Output the [x, y] coordinate of the center of the cell containing the given text.  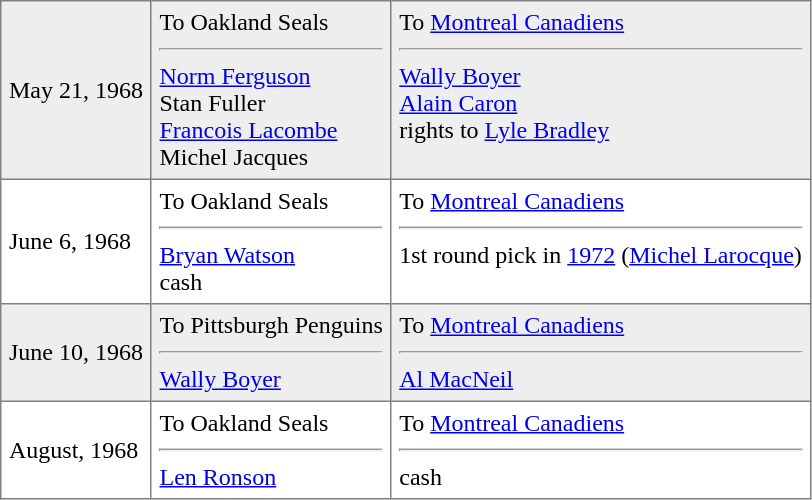
June 6, 1968 [76, 241]
To Montreal Canadiens cash [600, 450]
To Montreal Canadiens Wally BoyerAlain Caronrights to Lyle Bradley [600, 90]
June 10, 1968 [76, 353]
August, 1968 [76, 450]
To Oakland Seals Norm FergusonStan FullerFrancois LacombeMichel Jacques [271, 90]
To Oakland Seals Bryan Watsoncash [271, 241]
To Oakland Seals Len Ronson [271, 450]
May 21, 1968 [76, 90]
To Montreal Canadiens 1st round pick in 1972 (Michel Larocque) [600, 241]
To Montreal Canadiens Al MacNeil [600, 353]
To Pittsburgh Penguins Wally Boyer [271, 353]
